Capture the cell that displays the provided text and extract its (X, Y) central coordinate. 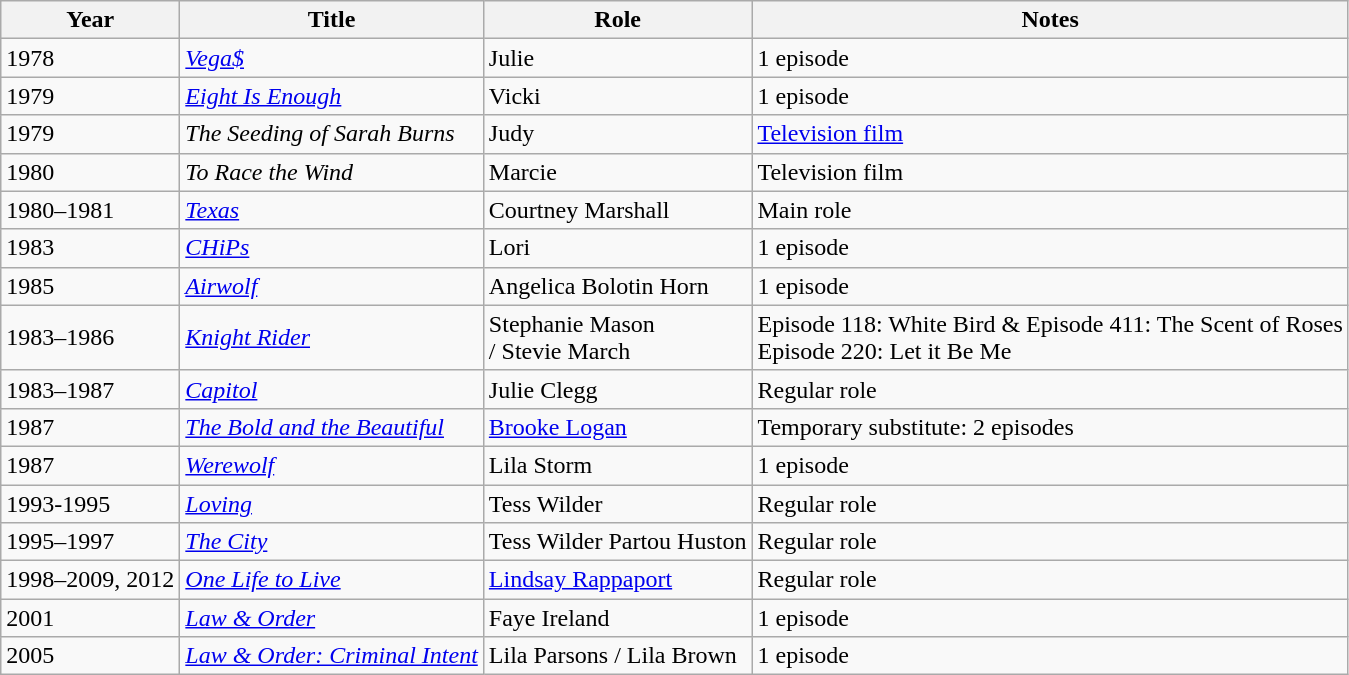
Tess Wilder (618, 503)
Capitol (332, 389)
Lila Storm (618, 465)
1983 (90, 248)
1993-1995 (90, 503)
Judy (618, 134)
Julie (618, 58)
Texas (332, 210)
1978 (90, 58)
CHiPs (332, 248)
Brooke Logan (618, 427)
Knight Rider (332, 338)
One Life to Live (332, 580)
The Seeding of Sarah Burns (332, 134)
To Race the Wind (332, 172)
Title (332, 20)
Lindsay Rappaport (618, 580)
Loving (332, 503)
1980 (90, 172)
Temporary substitute: 2 episodes (1050, 427)
Tess Wilder Partou Huston (618, 542)
Episode 118: White Bird & Episode 411: The Scent of Roses Episode 220: Let it Be Me (1050, 338)
Year (90, 20)
Main role (1050, 210)
1980–1981 (90, 210)
Faye Ireland (618, 618)
Law & Order: Criminal Intent (332, 656)
Lila Parsons / Lila Brown (618, 656)
Role (618, 20)
Stephanie Mason / Stevie March (618, 338)
The City (332, 542)
Julie Clegg (618, 389)
1985 (90, 286)
Angelica Bolotin Horn (618, 286)
Courtney Marshall (618, 210)
1983–1986 (90, 338)
Eight Is Enough (332, 96)
Law & Order (332, 618)
1995–1997 (90, 542)
The Bold and the Beautiful (332, 427)
Vicki (618, 96)
Marcie (618, 172)
Lori (618, 248)
Airwolf (332, 286)
1998–2009, 2012 (90, 580)
Werewolf (332, 465)
2001 (90, 618)
Notes (1050, 20)
2005 (90, 656)
1983–1987 (90, 389)
Vega$ (332, 58)
